Provide the (X, Y) coordinate of the cell's center where the given text is located.  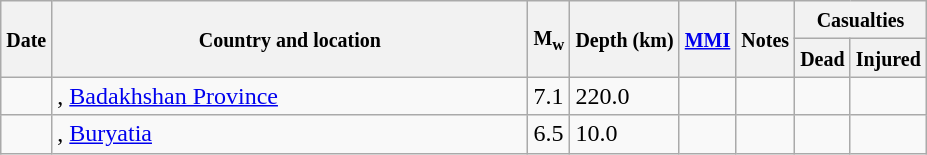
, Badakhshan Province (290, 96)
, Buryatia (290, 134)
7.1 (549, 96)
Injured (888, 58)
Mw (549, 39)
Notes (766, 39)
Depth (km) (624, 39)
220.0 (624, 96)
6.5 (549, 134)
Dead (823, 58)
10.0 (624, 134)
Country and location (290, 39)
Date (26, 39)
Casualties (861, 20)
MMI (708, 39)
